Pinpoint the cell where the given text exists, returning its (X, Y) midpoint coordinate. 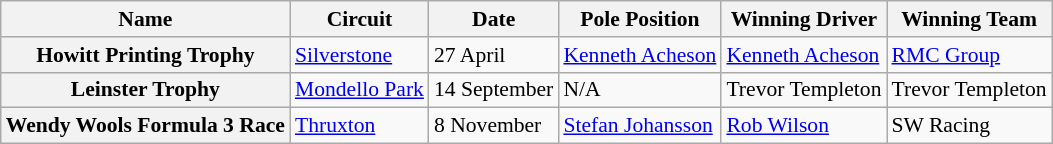
Name (146, 19)
Pole Position (640, 19)
Stefan Johansson (640, 126)
SW Racing (968, 126)
Winning Driver (804, 19)
N/A (640, 90)
RMC Group (968, 55)
Winning Team (968, 19)
Silverstone (360, 55)
Howitt Printing Trophy (146, 55)
Thruxton (360, 126)
8 November (494, 126)
Rob Wilson (804, 126)
Wendy Wools Formula 3 Race (146, 126)
Circuit (360, 19)
Mondello Park (360, 90)
Date (494, 19)
Leinster Trophy (146, 90)
14 September (494, 90)
27 April (494, 55)
